Output the (X, Y) coordinate of the center of the cell containing the given text.  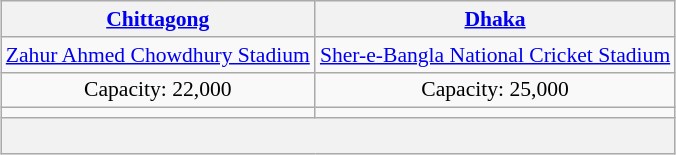
Sher-e-Bangla National Cricket Stadium (495, 55)
Capacity: 25,000 (495, 90)
Dhaka (495, 19)
Chittagong (158, 19)
Zahur Ahmed Chowdhury Stadium (158, 55)
Capacity: 22,000 (158, 90)
